Return [x, y] of the center of cell containing provided text 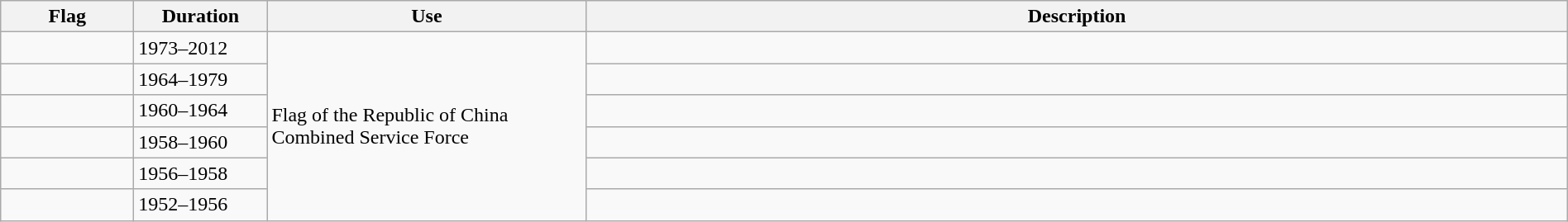
1973–2012 [200, 48]
1958–1960 [200, 142]
Flag [68, 17]
1960–1964 [200, 111]
1964–1979 [200, 79]
1952–1956 [200, 205]
Description [1077, 17]
1956–1958 [200, 173]
Use [427, 17]
Flag of the Republic of China Combined Service Force [427, 126]
Duration [200, 17]
